Output the (x, y) coordinate of the center of the cell containing the given text.  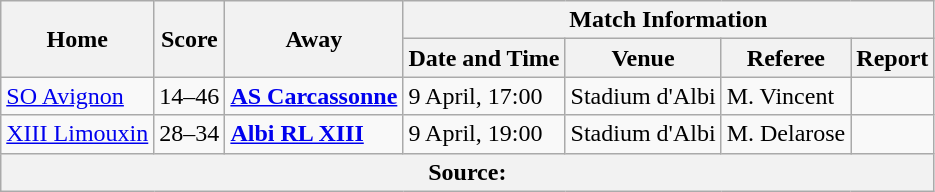
28–34 (190, 134)
Score (190, 39)
Date and Time (484, 58)
Venue (643, 58)
Albi RL XIII (314, 134)
M. Vincent (786, 96)
9 April, 19:00 (484, 134)
Report (892, 58)
14–46 (190, 96)
Home (78, 39)
SO Avignon (78, 96)
AS Carcassonne (314, 96)
M. Delarose (786, 134)
XIII Limouxin (78, 134)
9 April, 17:00 (484, 96)
Away (314, 39)
Source: (468, 172)
Referee (786, 58)
Match Information (668, 20)
